Provide the (X, Y) coordinate of the cell's center where the given text is located.  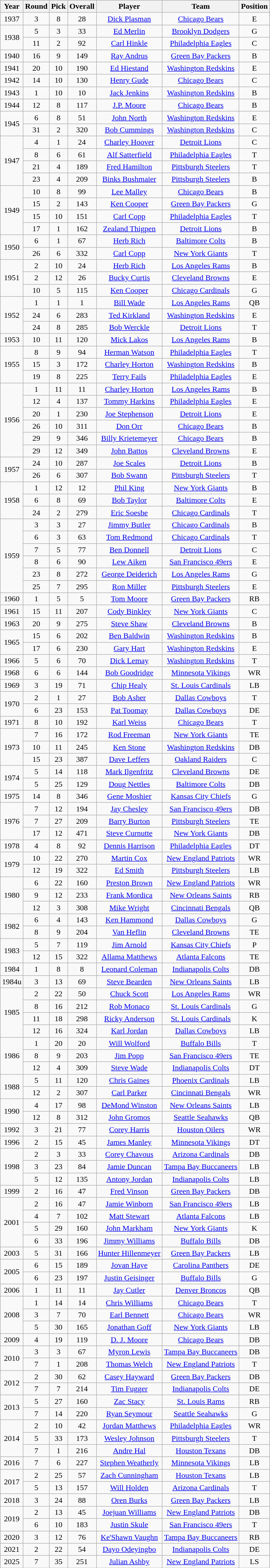
Bucky Curtis (129, 278)
Rod Freeman (129, 735)
John North (129, 117)
Corey Chavous (129, 1155)
Jamie Duncan (129, 1167)
1983 (12, 951)
Denver Broncos (201, 1290)
2009 (12, 1340)
1943 (12, 93)
214 (82, 1389)
Mick Lakos (129, 340)
Wesley Johnson (129, 1438)
Martin Cox (129, 858)
1966 (12, 661)
Thomas Welch (129, 1364)
Jimmy Williams (129, 1241)
1979 (12, 864)
192 (82, 722)
308 (82, 907)
194 (82, 809)
2025 (12, 1562)
1956 (12, 420)
Gary Hart (129, 648)
84 (82, 1167)
James Manley (129, 1142)
1955 (12, 364)
349 (82, 451)
2005 (12, 1272)
137 (82, 401)
Matt Stewart (129, 1216)
Ron Miller (129, 587)
1980 (12, 895)
285 (82, 327)
165 (82, 1327)
279 (82, 512)
1999 (12, 1191)
Terry Fails (129, 377)
76 (82, 1537)
Jim Popp (129, 1056)
Jamie Winborn (129, 1204)
Team (201, 6)
Position (254, 6)
166 (82, 1253)
Steve Shaw (129, 624)
Zac Stacy (129, 1401)
Justin Skule (129, 1525)
207 (82, 611)
295 (82, 587)
204 (82, 932)
Overall (82, 6)
173 (82, 1438)
Ken Hammond (129, 920)
233 (82, 895)
71 (82, 685)
Bob Werckle (129, 327)
Tim Fugger (129, 1389)
Tom Redmond (129, 537)
Carolina Panthers (201, 1265)
1969 (12, 685)
Bob Swann (129, 475)
1973 (12, 747)
John Gromos (129, 1117)
197 (82, 1278)
216 (82, 1451)
1984 (12, 969)
2008 (12, 1315)
151 (82, 216)
129 (82, 784)
Bob Taylor (129, 500)
Carl Parker (129, 1093)
51 (82, 117)
Chip Healy (129, 685)
Chris Williams (129, 1302)
1952 (12, 315)
245 (82, 747)
Jim Arnold (129, 945)
Henry Gude (129, 80)
Mark Ilgenfritz (129, 772)
2006 (12, 1290)
1944 (12, 105)
Corey Harris (129, 1130)
Jordan Matthews (129, 1426)
Phil King (129, 488)
1971 (12, 722)
Dayo Odeyingbo (129, 1550)
St. Louis Rams (201, 1401)
1982 (12, 926)
Van Heflin (129, 932)
Ted Kirkland (129, 315)
1940 (12, 56)
1937 (12, 19)
Jonathan Goff (129, 1327)
Rob Monaco (129, 1006)
Jay Cutler (129, 1290)
225 (82, 377)
Antony Jordan (129, 1179)
Fred Hamilton (129, 167)
Brooklyn Dodgers (201, 31)
1985 (12, 1012)
Houston Oilers (201, 1130)
Herman Watson (129, 352)
287 (82, 463)
Steve Bearden (129, 982)
Dennis Harrison (129, 846)
Dick Plasman (129, 19)
251 (82, 1562)
203 (82, 1056)
Tommy Harkins (129, 401)
Ed Merlin (129, 31)
Casey Hayward (129, 1377)
Mike Wright (129, 907)
Joe Stephenson (129, 414)
Gene Moshier (129, 796)
Bob Goodridge (129, 673)
Justin Geisinger (129, 1278)
Ed Smith (129, 870)
54 (82, 1550)
Ke'Shawn Vaughn (129, 1537)
Jack Jenkins (129, 93)
270 (82, 858)
1965 (12, 642)
1953 (12, 340)
61 (82, 155)
153 (82, 710)
332 (82, 253)
272 (82, 574)
Tom Moore (129, 599)
Ben Baldwin (129, 636)
Eric Soesbe (129, 512)
P (254, 945)
309 (82, 1068)
John Battos (129, 451)
Alf Satterfield (129, 155)
2016 (12, 1463)
Chuck Scott (129, 994)
94 (82, 352)
Karl Weiss (129, 722)
102 (82, 1216)
1945 (12, 124)
Allama Matthews (129, 957)
Bob Cummings (129, 130)
Ben Donnell (129, 550)
298 (82, 1019)
283 (82, 315)
1942 (12, 80)
Dave Leffers (129, 760)
Stephen Weatherly (129, 1463)
99 (82, 192)
DeMond Winston (129, 1105)
1975 (12, 796)
Zach Cunningham (129, 1475)
1986 (12, 1056)
Player (129, 6)
Jay Chesley (129, 809)
220 (82, 1414)
42 (82, 1426)
202 (82, 636)
2012 (12, 1383)
Pat Toomay (129, 710)
90 (82, 562)
Jovan Haye (129, 1265)
2018 (12, 1500)
2014 (12, 1438)
117 (82, 105)
Lew Aiken (129, 562)
Will Holden (129, 1488)
Hunter Hillenmeyer (129, 1253)
471 (82, 833)
1949 (12, 210)
135 (82, 1179)
1958 (12, 500)
Billy Krietemeyer (129, 438)
Will Wolford (129, 1043)
320 (82, 130)
2020 (12, 1537)
144 (82, 673)
Year (12, 6)
Myron Lewis (129, 1352)
35 (58, 1562)
Bob Asher (129, 698)
196 (82, 1241)
Pick (58, 6)
62 (82, 1377)
Cody Binkley (129, 611)
Zealand Thigpen (129, 229)
324 (82, 1031)
1992 (12, 1130)
1976 (12, 821)
Don Orr (129, 426)
387 (82, 760)
Dick Lemay (129, 661)
118 (82, 772)
Leonard Coleman (129, 969)
2001 (12, 1222)
2021 (12, 1550)
1951 (12, 278)
1941 (12, 68)
208 (82, 1364)
227 (82, 1463)
Andre Hal (129, 1451)
Joejuan Williams (129, 1512)
63 (82, 537)
Round (36, 6)
275 (82, 624)
Lee Malley (129, 192)
1963 (12, 624)
2003 (12, 1253)
311 (82, 426)
Binks Bushmaier (129, 179)
1950 (12, 247)
Joe Scales (129, 463)
John Markham (129, 1228)
J.P. Moore (129, 105)
Jimmy Butler (129, 525)
Ray Andrus (129, 56)
28 (82, 19)
2013 (12, 1407)
Doug Nettles (129, 784)
50 (82, 994)
Barry Burton (129, 821)
Ed Hiestand (129, 68)
Preston Brown (129, 883)
162 (82, 229)
Steve Curnutte (129, 833)
D. J. Moore (129, 1340)
1990 (12, 1111)
Frank Mordica (129, 895)
2017 (12, 1481)
212 (82, 1006)
1961 (12, 611)
LS (254, 1562)
1984u (12, 982)
Oren Burks (129, 1500)
2010 (12, 1358)
1978 (12, 846)
57 (82, 1475)
Chris Gaines (129, 1080)
1938 (12, 37)
149 (82, 56)
Carl Hinkle (129, 43)
Phoenix Cardinals (201, 1080)
1970 (12, 704)
Steve Wade (129, 1068)
98 (82, 1105)
1998 (12, 1167)
Earl Bennett (129, 1315)
312 (82, 1117)
2019 (12, 1518)
Ryan Seymour (129, 1414)
1988 (12, 1086)
Ricky Anderson (129, 1019)
1974 (12, 778)
183 (82, 1525)
18 (58, 1019)
Fred Vinson (129, 1191)
115 (82, 290)
1959 (12, 556)
1996 (12, 1142)
Julian Ashby (129, 1562)
Ken Stone (129, 747)
130 (82, 80)
Karl Jordan (129, 1031)
Charley Hoover (129, 142)
1947 (12, 161)
1960 (12, 599)
157 (82, 1488)
1968 (12, 673)
George Deiderich (129, 574)
190 (82, 68)
Bill Wade (129, 303)
Oakland Raiders (201, 760)
88 (82, 1500)
1957 (12, 469)
